For the text-containing cell, return its midpoint in (x, y) coordinate format. 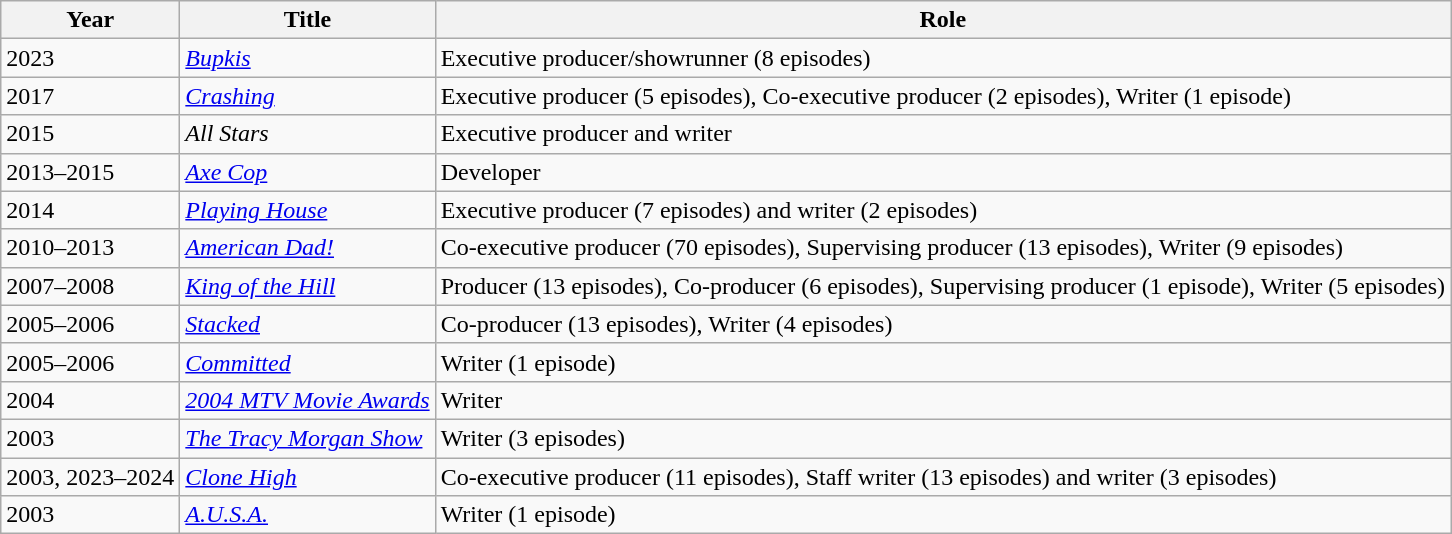
Writer (942, 400)
Executive producer/showrunner (8 episodes) (942, 58)
Crashing (308, 96)
Committed (308, 362)
All Stars (308, 134)
2014 (90, 210)
Co-executive producer (70 episodes), Supervising producer (13 episodes), Writer (9 episodes) (942, 248)
2017 (90, 96)
Developer (942, 172)
A.U.S.A. (308, 515)
The Tracy Morgan Show (308, 438)
Role (942, 20)
Stacked (308, 324)
American Dad! (308, 248)
Writer (3 episodes) (942, 438)
King of the Hill (308, 286)
2023 (90, 58)
2007–2008 (90, 286)
Executive producer (5 episodes), Co-executive producer (2 episodes), Writer (1 episode) (942, 96)
2013–2015 (90, 172)
Title (308, 20)
2015 (90, 134)
Co-executive producer (11 episodes), Staff writer (13 episodes) and writer (3 episodes) (942, 477)
2003, 2023–2024 (90, 477)
Producer (13 episodes), Co-producer (6 episodes), Supervising producer (1 episode), Writer (5 episodes) (942, 286)
Clone High (308, 477)
2004 (90, 400)
2010–2013 (90, 248)
2004 MTV Movie Awards (308, 400)
Axe Cop (308, 172)
Playing House (308, 210)
Bupkis (308, 58)
Year (90, 20)
Co-producer (13 episodes), Writer (4 episodes) (942, 324)
Executive producer (7 episodes) and writer (2 episodes) (942, 210)
Executive producer and writer (942, 134)
